For the text-containing cell, return its midpoint in (x, y) coordinate format. 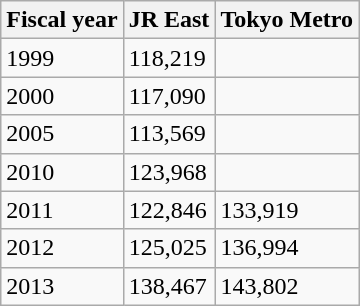
2011 (62, 210)
JR East (169, 20)
136,994 (287, 248)
2010 (62, 172)
143,802 (287, 286)
118,219 (169, 58)
2000 (62, 96)
133,919 (287, 210)
2005 (62, 134)
2013 (62, 286)
Fiscal year (62, 20)
113,569 (169, 134)
125,025 (169, 248)
1999 (62, 58)
138,467 (169, 286)
123,968 (169, 172)
122,846 (169, 210)
Tokyo Metro (287, 20)
117,090 (169, 96)
2012 (62, 248)
